Scan for the cell matching the given text and deliver its (x, y) coordinate at center. 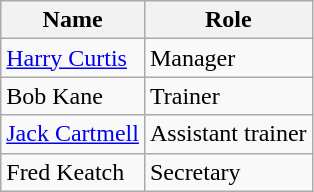
Trainer (228, 96)
Manager (228, 58)
Name (73, 20)
Jack Cartmell (73, 134)
Role (228, 20)
Secretary (228, 172)
Fred Keatch (73, 172)
Bob Kane (73, 96)
Harry Curtis (73, 58)
Assistant trainer (228, 134)
